Provide the [X, Y] coordinate of the cell's center where the given text is located.  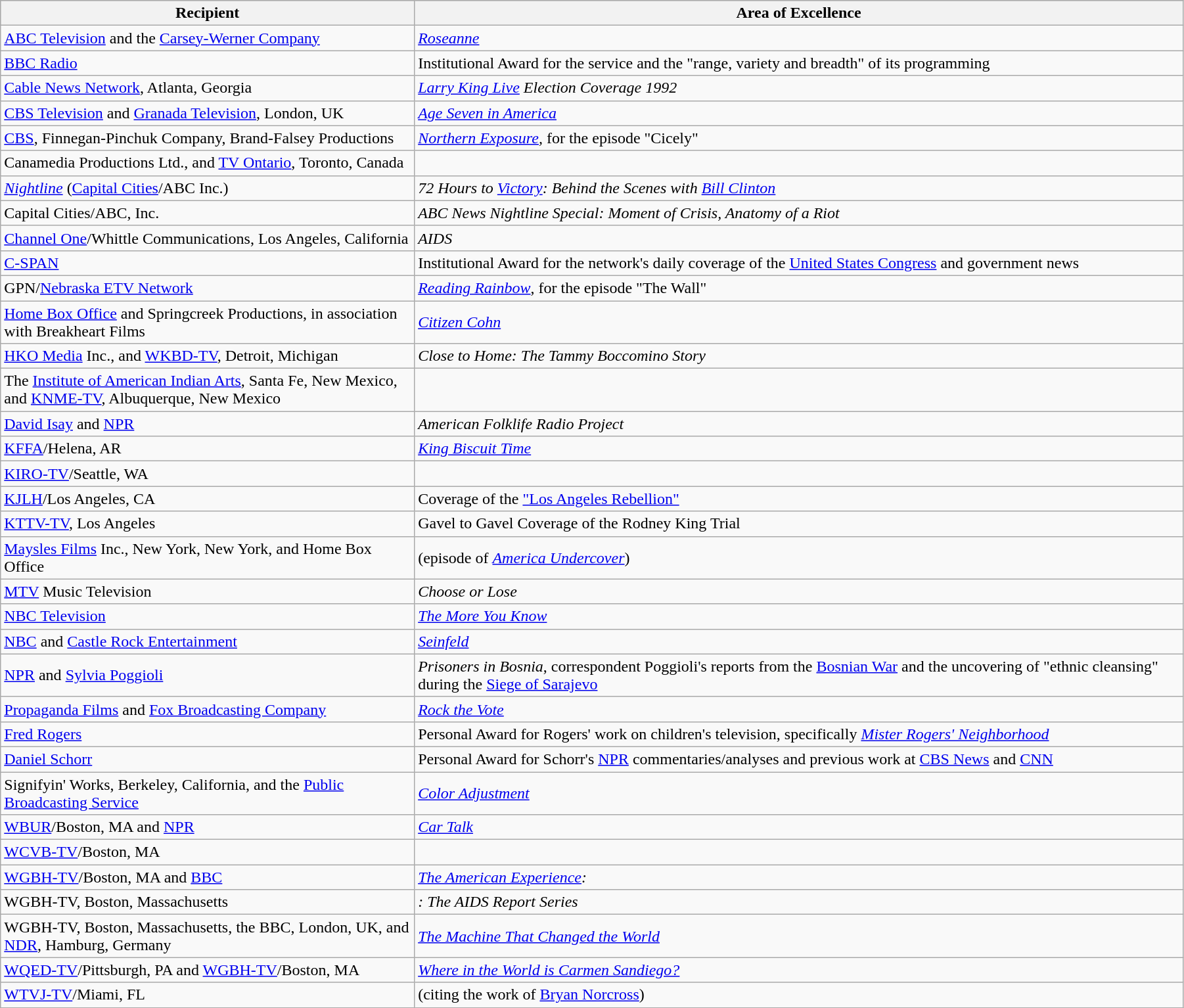
NBC and Castle Rock Entertainment [208, 641]
WGBH-TV, Boston, Massachusetts, the BBC, London, UK, and NDR, Hamburg, Germany [208, 936]
Signifyin' Works, Berkeley, California, and the Public Broadcasting Service [208, 792]
ABC Television and the Carsey-Werner Company [208, 38]
NPR and Sylvia Poggioli [208, 676]
WTVJ-TV/Miami, FL [208, 995]
Personal Award for Schorr's NPR commentaries/analyses and previous work at CBS News and CNN [799, 759]
Rock the Vote [799, 709]
(episode of America Undercover) [799, 557]
Gavel to Gavel Coverage of the Rodney King Trial [799, 524]
Institutional Award for the network's daily coverage of the United States Congress and government news [799, 263]
NBC Television [208, 616]
Area of Excellence [799, 13]
72 Hours to Victory: Behind the Scenes with Bill Clinton [799, 188]
KJLH/Los Angeles, CA [208, 499]
Seinfeld [799, 641]
Where in the World is Carmen Sandiego? [799, 970]
The American Experience: [799, 877]
Color Adjustment [799, 792]
David Isay and NPR [208, 424]
King Biscuit Time [799, 449]
Close to Home: The Tammy Boccomino Story [799, 356]
The More You Know [799, 616]
The Machine That Changed the World [799, 936]
BBC Radio [208, 63]
American Folklife Radio Project [799, 424]
Capital Cities/ABC, Inc. [208, 213]
Personal Award for Rogers' work on children's television, specifically Mister Rogers' Neighborhood [799, 734]
WGBH-TV, Boston, Massachusetts [208, 902]
KIRO-TV/Seattle, WA [208, 474]
Age Seven in America [799, 113]
WCVB-TV/Boston, MA [208, 852]
Home Box Office and Springcreek Productions, in association with Breakheart Films [208, 322]
Northern Exposure, for the episode "Cicely" [799, 138]
Citizen Cohn [799, 322]
Larry King Live Election Coverage 1992 [799, 88]
(citing the work of Bryan Norcross) [799, 995]
CBS, Finnegan-Pinchuk Company, Brand-Falsey Productions [208, 138]
GPN/Nebraska ETV Network [208, 288]
Propaganda Films and Fox Broadcasting Company [208, 709]
: The AIDS Report Series [799, 902]
Canamedia Productions Ltd., and TV Ontario, Toronto, Canada [208, 163]
Coverage of the "Los Angeles Rebellion" [799, 499]
Choose or Lose [799, 591]
Nightline (Capital Cities/ABC Inc.) [208, 188]
KFFA/Helena, AR [208, 449]
CBS Television and Granada Television, London, UK [208, 113]
WBUR/Boston, MA and NPR [208, 827]
Cable News Network, Atlanta, Georgia [208, 88]
Maysles Films Inc., New York, New York, and Home Box Office [208, 557]
WQED-TV/Pittsburgh, PA and WGBH-TV/Boston, MA [208, 970]
Reading Rainbow, for the episode "The Wall" [799, 288]
AIDS [799, 238]
Car Talk [799, 827]
Institutional Award for the service and the "range, variety and breadth" of its programming [799, 63]
Prisoners in Bosnia, correspondent Poggioli's reports from the Bosnian War and the uncovering of "ethnic cleansing" during the Siege of Sarajevo [799, 676]
Recipient [208, 13]
KTTV-TV, Los Angeles [208, 524]
C-SPAN [208, 263]
HKO Media Inc., and WKBD-TV, Detroit, Michigan [208, 356]
ABC News Nightline Special: Moment of Crisis, Anatomy of a Riot [799, 213]
Daniel Schorr [208, 759]
Channel One/Whittle Communications, Los Angeles, California [208, 238]
Fred Rogers [208, 734]
WGBH-TV/Boston, MA and BBC [208, 877]
The Institute of American Indian Arts, Santa Fe, New Mexico, and KNME-TV, Albuquerque, New Mexico [208, 390]
Roseanne [799, 38]
MTV Music Television [208, 591]
